Find where the given text appears and provide that cell's center as [X, Y] coordinate. 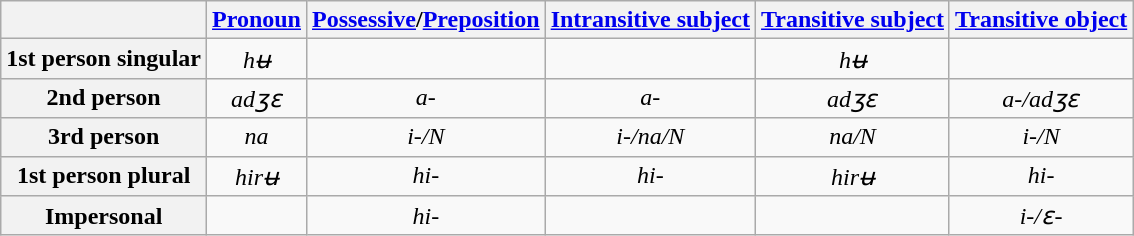
Possessive/Preposition [426, 20]
2nd person [104, 98]
i-/na/N [650, 137]
i-/ɛ- [1040, 216]
Transitive object [1040, 20]
Impersonal [104, 216]
a-/adʒɛ [1040, 98]
Intransitive subject [650, 20]
1st person plural [104, 176]
1st person singular [104, 59]
Pronoun [257, 20]
na [257, 137]
Transitive subject [853, 20]
na/N [853, 137]
3rd person [104, 137]
